Locate the cell with the specified text and output its [x, y] center coordinate. 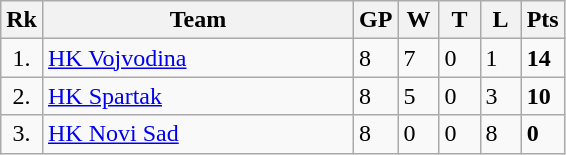
10 [542, 96]
Pts [542, 20]
2. [22, 96]
T [460, 20]
5 [418, 96]
W [418, 20]
3 [500, 96]
3. [22, 134]
1 [500, 58]
Team [198, 20]
HK Vojvodina [198, 58]
GP [376, 20]
HK Spartak [198, 96]
Rk [22, 20]
L [500, 20]
14 [542, 58]
HK Novi Sad [198, 134]
1. [22, 58]
7 [418, 58]
